Detect which cell encompasses the target text, then output its [X, Y] center coordinate. 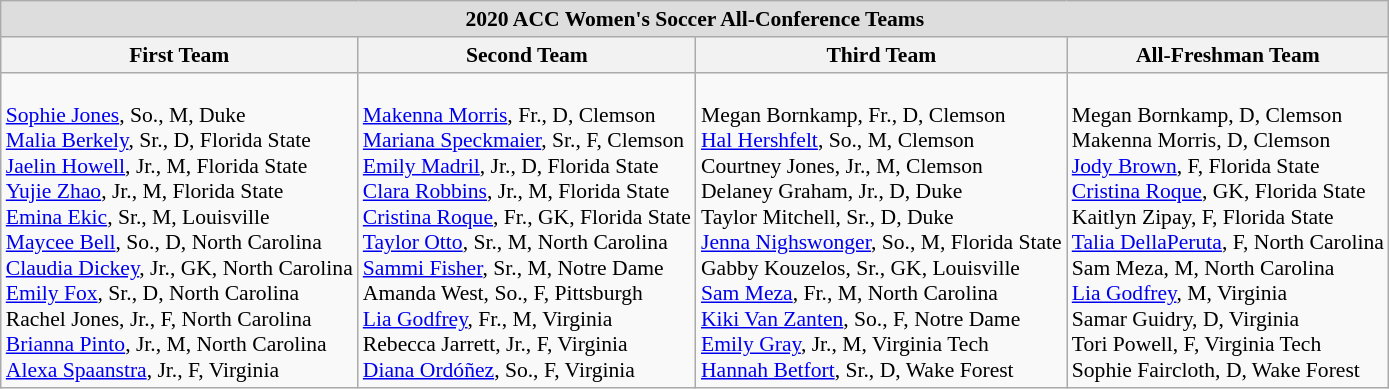
All-Freshman Team [1228, 55]
2020 ACC Women's Soccer All-Conference Teams [695, 19]
Second Team [527, 55]
First Team [180, 55]
Third Team [882, 55]
